Identify which cell holds the provided text, then report its (X, Y) central coordinate. 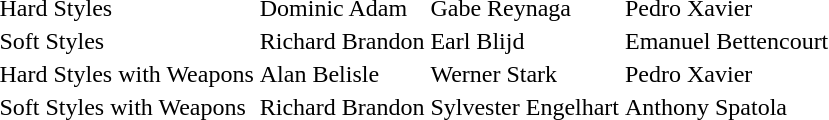
Werner Stark (525, 74)
Richard Brandon (342, 41)
Earl Blijd (525, 41)
Alan Belisle (342, 74)
